Pinpoint the cell where the given text exists, returning its (x, y) midpoint coordinate. 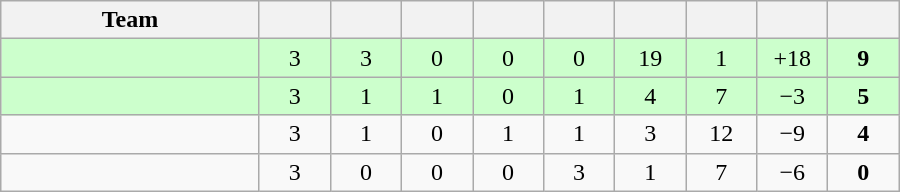
9 (864, 58)
Team (130, 20)
−6 (792, 172)
12 (722, 134)
5 (864, 96)
19 (650, 58)
+18 (792, 58)
−3 (792, 96)
−9 (792, 134)
